Search for the cell housing the specified text and yield its (X, Y) center coordinate. 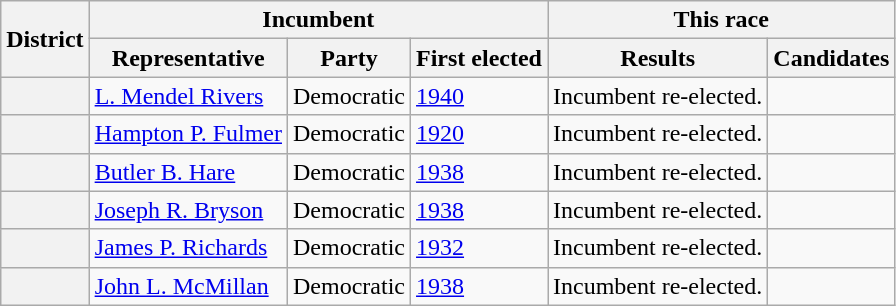
Butler B. Hare (188, 172)
John L. McMillan (188, 286)
Representative (188, 58)
1940 (480, 96)
Hampton P. Fulmer (188, 134)
District (45, 39)
This race (722, 20)
Incumbent (318, 20)
James P. Richards (188, 248)
Party (350, 58)
Candidates (832, 58)
Results (658, 58)
Joseph R. Bryson (188, 210)
L. Mendel Rivers (188, 96)
1932 (480, 248)
1920 (480, 134)
First elected (480, 58)
